Locate the cell with the specified text and output its (x, y) center coordinate. 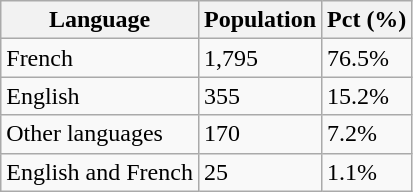
Language (100, 20)
English (100, 96)
1.1% (367, 172)
Other languages (100, 134)
Pct (%) (367, 20)
1,795 (260, 58)
7.2% (367, 134)
355 (260, 96)
French (100, 58)
Population (260, 20)
15.2% (367, 96)
English and French (100, 172)
170 (260, 134)
76.5% (367, 58)
25 (260, 172)
